Find where the given text appears and provide that cell's center as (X, Y) coordinate. 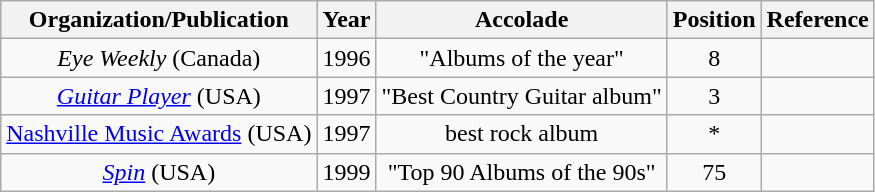
"Best Country Guitar album" (522, 96)
"Albums of the year" (522, 58)
Organization/Publication (159, 20)
1996 (346, 58)
best rock album (522, 134)
8 (714, 58)
75 (714, 172)
Reference (818, 20)
* (714, 134)
Eye Weekly (Canada) (159, 58)
Position (714, 20)
Accolade (522, 20)
3 (714, 96)
Spin (USA) (159, 172)
Year (346, 20)
"Top 90 Albums of the 90s" (522, 172)
Nashville Music Awards (USA) (159, 134)
1999 (346, 172)
Guitar Player (USA) (159, 96)
